Scan for the cell matching the given text and deliver its (x, y) coordinate at center. 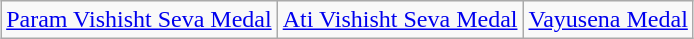
Param Vishisht Seva Medal (139, 20)
Ati Vishisht Seva Medal (400, 20)
Vayusena Medal (608, 20)
